Return [X, Y] of the center of cell containing provided text 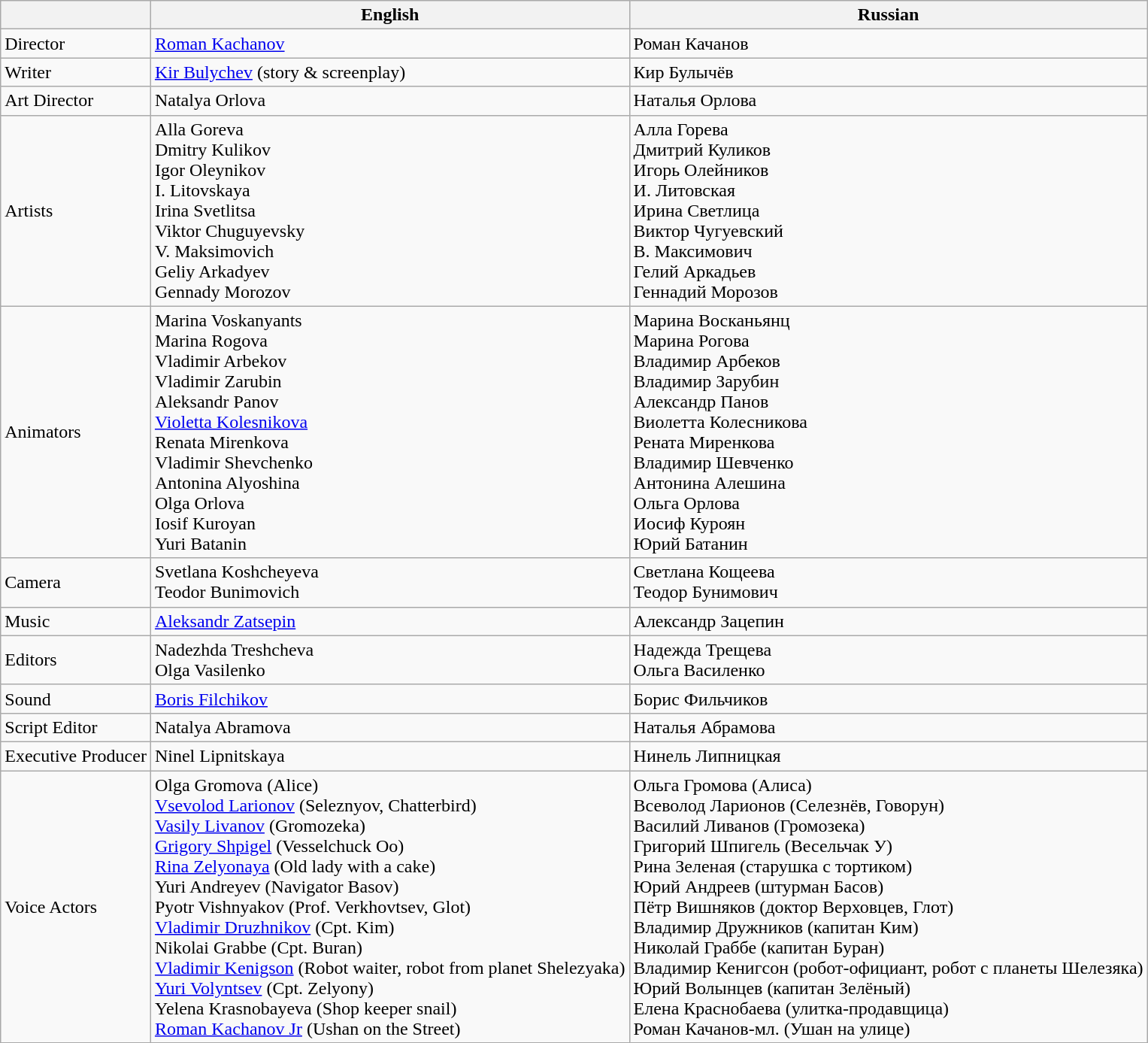
Animators [76, 432]
Natalya Abramova [389, 727]
Nadezhda TreshchevaOlga Vasilenko [389, 660]
Music [76, 621]
Борис Фильчиков [889, 699]
Voice Actors [76, 906]
Aleksandr Zatsepin [389, 621]
Executive Producer [76, 756]
Наталья Абрамова [889, 727]
Roman Kachanov [389, 44]
Writer [76, 72]
Александр Зацепин [889, 621]
Natalya Orlova [389, 101]
Svetlana KoshcheyevaTeodor Bunimovich [389, 582]
Boris Filchikov [389, 699]
Светлана КощееваТеодор Бунимович [889, 582]
Роман Качанов [889, 44]
Script Editor [76, 727]
Kir Bulychev (story & screenplay) [389, 72]
Ninel Lipnitskaya [389, 756]
Sound [76, 699]
Editors [76, 660]
Camera [76, 582]
Наталья Орлова [889, 101]
English [389, 15]
Нинель Липницкая [889, 756]
Кир Булычёв [889, 72]
Надежда ТрещеваОльга Василенко [889, 660]
Art Director [76, 101]
Russian [889, 15]
Artists [76, 211]
Alla GorevaDmitry KulikovIgor OleynikovI. LitovskayaIrina SvetlitsaViktor ChuguyevskyV. MaksimovichGeliy ArkadyevGennady Morozov [389, 211]
Director [76, 44]
Алла ГореваДмитрий КуликовИгорь ОлейниковИ. ЛитовскаяИрина СветлицаВиктор ЧугуевскийВ. МаксимовичГелий АркадьевГеннадий Морозов [889, 211]
